Capture the cell that displays the provided text and extract its (x, y) central coordinate. 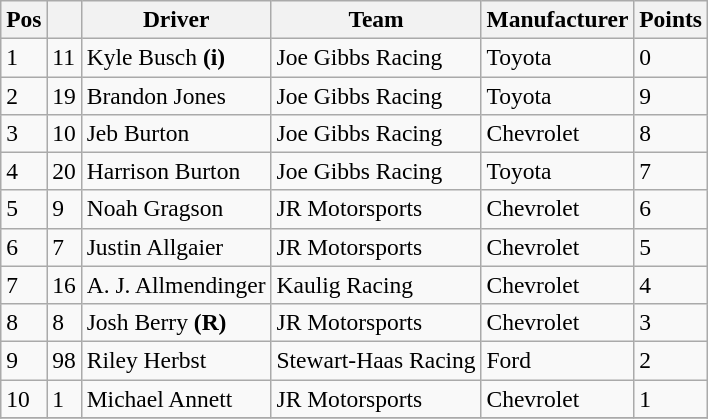
Driver (176, 19)
Justin Allgaier (176, 247)
11 (64, 57)
Ford (558, 360)
Josh Berry (R) (176, 322)
Pos (24, 19)
Brandon Jones (176, 95)
19 (64, 95)
Kyle Busch (i) (176, 57)
Stewart-Haas Racing (376, 360)
Michael Annett (176, 398)
16 (64, 285)
98 (64, 360)
A. J. Allmendinger (176, 285)
Points (671, 19)
Harrison Burton (176, 171)
Jeb Burton (176, 133)
Manufacturer (558, 19)
Noah Gragson (176, 209)
0 (671, 57)
Kaulig Racing (376, 285)
20 (64, 171)
Riley Herbst (176, 360)
Team (376, 19)
